Locate the cell with the specified text and output its (x, y) center coordinate. 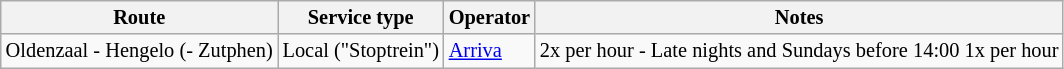
2x per hour - Late nights and Sundays before 14:00 1x per hour (799, 51)
Arriva (490, 51)
Route (140, 17)
Notes (799, 17)
Oldenzaal - Hengelo (- Zutphen) (140, 51)
Service type (361, 17)
Operator (490, 17)
Local ("Stoptrein") (361, 51)
